Return the [X, Y] coordinate for the center point of the cell that contains the specified text.  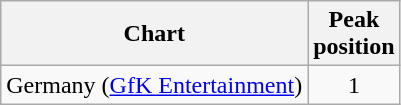
1 [354, 85]
Chart [154, 34]
Peakposition [354, 34]
Germany (GfK Entertainment) [154, 85]
